Identify which cell holds the provided text, then report its [x, y] central coordinate. 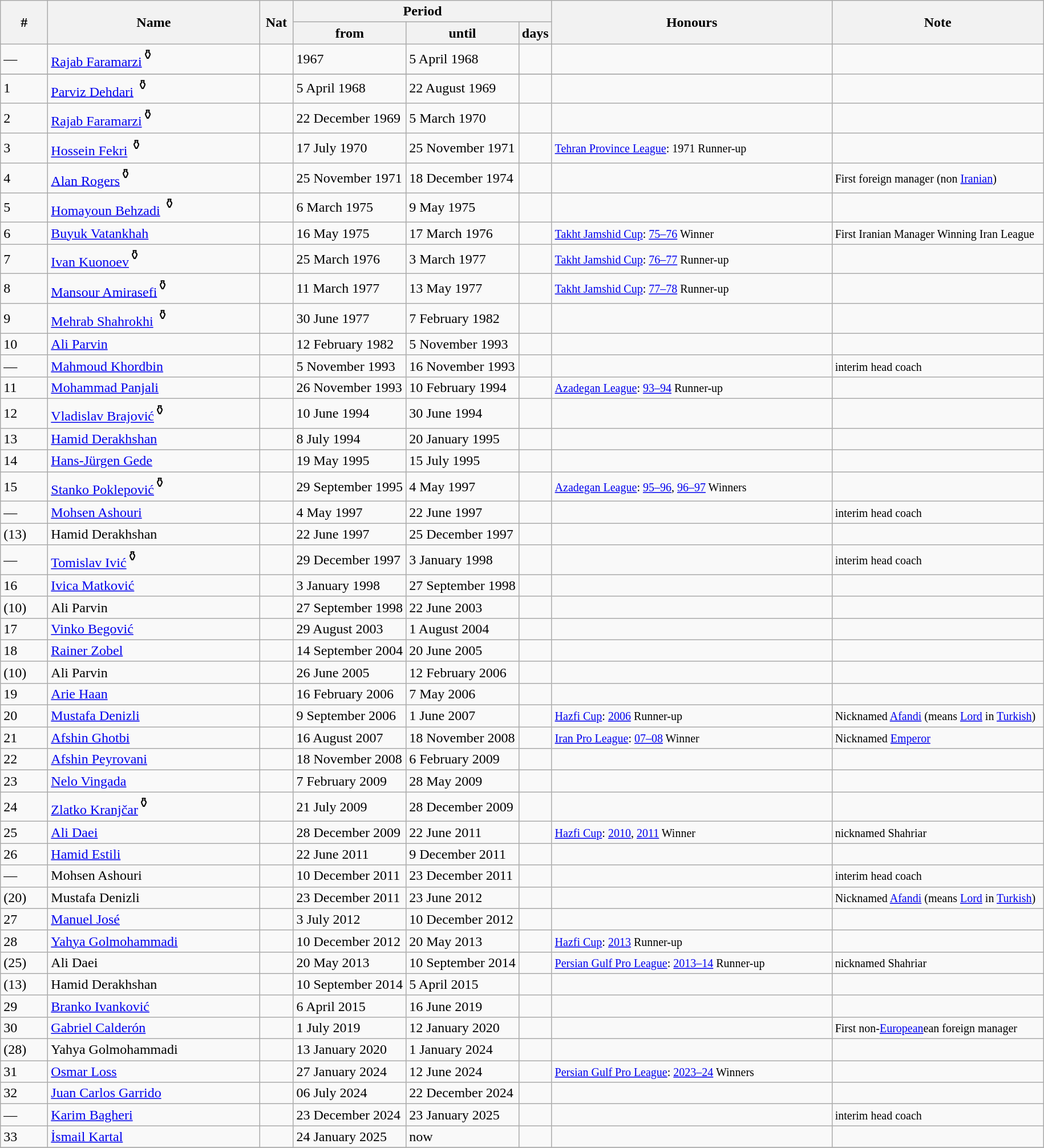
1 June 2007 [463, 716]
Ivica Matković [154, 585]
26 [24, 854]
5 [24, 208]
Honours [691, 22]
Homayoun Behzadi ⚱ [154, 208]
27 [24, 919]
22 August 1969 [463, 88]
23 [24, 781]
25 December 1997 [463, 534]
31 [24, 1072]
16 February 2006 [350, 694]
days [535, 33]
12 [24, 413]
Parviz Dehdari ⚱ [154, 88]
9 May 1975 [463, 208]
5 March 1970 [463, 118]
06 July 2024 [350, 1093]
(25) [24, 963]
12 February 2006 [463, 672]
until [463, 33]
22 December 2024 [463, 1093]
16 May 1975 [350, 233]
12 February 1982 [350, 344]
12 June 2024 [463, 1072]
Hazfi Cup: 2006 Runner-up [691, 716]
1 [24, 88]
6 April 2015 [350, 1006]
3 March 1977 [463, 259]
7 February 1982 [463, 318]
10 June 1994 [350, 413]
Hazfi Cup: 2013 Runner-up [691, 941]
İsmail Kartal [154, 1137]
1 July 2019 [350, 1028]
Osmar Loss [154, 1072]
Name [154, 22]
Takht Jamshid Cup: 75–76 Winner [691, 233]
11 March 1977 [350, 289]
(28) [24, 1050]
Afshin Peyrovani [154, 759]
8 July 1994 [350, 439]
Hans-Jürgen Gede [154, 461]
28 May 2009 [463, 781]
1 January 2024 [463, 1050]
Ivan Kuonoev⚱ [154, 259]
16 November 1993 [463, 366]
14 September 2004 [350, 650]
26 June 2005 [350, 672]
13 May 1977 [463, 289]
now [463, 1137]
10 February 1994 [463, 387]
Nat [276, 22]
Hossein Fekri ⚱ [154, 148]
First Iranian Manager Winning Iran League [938, 233]
# [24, 22]
24 January 2025 [350, 1137]
Nelo Vingada [154, 781]
4 [24, 177]
Zlatko Kranjčar⚱ [154, 807]
18 December 1974 [463, 177]
First non-Europeanean foreign manager [938, 1028]
Rainer Zobel [154, 650]
24 [24, 807]
23 January 2025 [463, 1115]
25 [24, 832]
22 [24, 759]
Mansour Amirasefi⚱ [154, 289]
18 [24, 650]
Azadegan League: 95–96, 96–97 Winners [691, 487]
(20) [24, 898]
Stanko Poklepović⚱ [154, 487]
Buyuk Vatankhah [154, 233]
Iran Pro League: 07–08 Winner [691, 738]
Persian Gulf Pro League: 2013–14 Runner-up [691, 963]
2 [24, 118]
1 August 2004 [463, 629]
Mohammad Panjali [154, 387]
13 January 2020 [350, 1050]
26 November 1993 [350, 387]
21 July 2009 [350, 807]
16 August 2007 [350, 738]
23 June 2012 [463, 898]
16 June 2019 [463, 1006]
Vladislav Brajović⚱ [154, 413]
Nicknamed Emperor [938, 738]
9 [24, 318]
12 January 2020 [463, 1028]
Note [938, 22]
5 April 2015 [463, 984]
Gabriel Calderón [154, 1028]
10 December 2011 [350, 876]
6 [24, 233]
22 June 2003 [463, 607]
14 [24, 461]
Hamid Estili [154, 854]
9 December 2011 [463, 854]
30 [24, 1028]
15 July 1995 [463, 461]
Persian Gulf Pro League: 2023–24 Winners [691, 1072]
19 May 1995 [350, 461]
7 [24, 259]
Period [422, 11]
11 [24, 387]
Branko Ivanković [154, 1006]
First foreign manager (non Iranian) [938, 177]
29 August 2003 [350, 629]
25 March 1976 [350, 259]
6 February 2009 [463, 759]
Tehran Province League: 1971 Runner-up [691, 148]
32 [24, 1093]
27 January 2024 [350, 1072]
Takht Jamshid Cup: 76–77 Runner-up [691, 259]
23 December 2024 [350, 1115]
19 [24, 694]
Karim Bagheri [154, 1115]
20 [24, 716]
Juan Carlos Garrido [154, 1093]
33 [24, 1137]
3 [24, 148]
29 December 1997 [350, 560]
Alan Rogers⚱ [154, 177]
Afshin Ghotbi [154, 738]
Mehrab Shahrokhi ⚱ [154, 318]
17 [24, 629]
20 June 2005 [463, 650]
Tomislav Ivić⚱ [154, 560]
29 [24, 1006]
Manuel José [154, 919]
10 [24, 344]
20 January 1995 [463, 439]
16 [24, 585]
from [350, 33]
17 March 1976 [463, 233]
6 March 1975 [350, 208]
15 [24, 487]
Arie Haan [154, 694]
Hazfi Cup: 2010, 2011 Winner [691, 832]
7 February 2009 [350, 781]
28 [24, 941]
22 December 1969 [350, 118]
17 July 1970 [350, 148]
7 May 2006 [463, 694]
13 [24, 439]
30 June 1994 [463, 413]
1967 [350, 59]
29 September 1995 [350, 487]
Azadegan League: 93–94 Runner-up [691, 387]
9 September 2006 [350, 716]
3 July 2012 [350, 919]
Mahmoud Khordbin [154, 366]
Takht Jamshid Cup: 77–78 Runner-up [691, 289]
Vinko Begović [154, 629]
21 [24, 738]
8 [24, 289]
30 June 1977 [350, 318]
